Capture the cell that displays the provided text and extract its [X, Y] central coordinate. 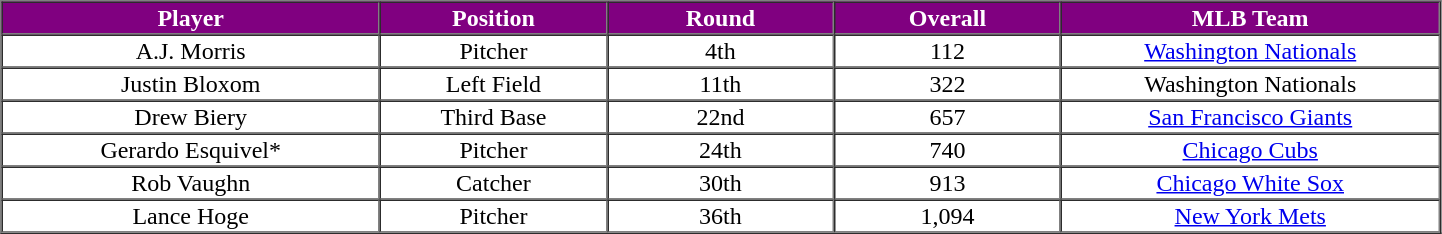
913 [948, 182]
MLB Team [1250, 18]
Drew Biery [191, 116]
Round [720, 18]
San Francisco Giants [1250, 116]
112 [948, 50]
322 [948, 84]
Overall [948, 18]
Chicago White Sox [1250, 182]
36th [720, 216]
Justin Bloxom [191, 84]
22nd [720, 116]
Left Field [494, 84]
Rob Vaughn [191, 182]
New York Mets [1250, 216]
740 [948, 150]
1,094 [948, 216]
11th [720, 84]
657 [948, 116]
Gerardo Esquivel* [191, 150]
A.J. Morris [191, 50]
Catcher [494, 182]
24th [720, 150]
Lance Hoge [191, 216]
Position [494, 18]
Player [191, 18]
30th [720, 182]
Chicago Cubs [1250, 150]
Third Base [494, 116]
4th [720, 50]
